From the cell containing the given text, extract its center point as (x, y) coordinate. 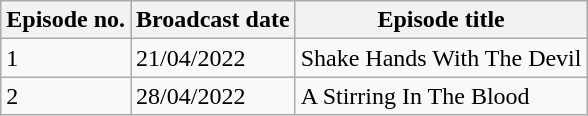
21/04/2022 (214, 58)
Shake Hands With The Devil (441, 58)
A Stirring In The Blood (441, 96)
Broadcast date (214, 20)
Episode no. (66, 20)
1 (66, 58)
2 (66, 96)
28/04/2022 (214, 96)
Episode title (441, 20)
